For the text-containing cell, return its midpoint in (x, y) coordinate format. 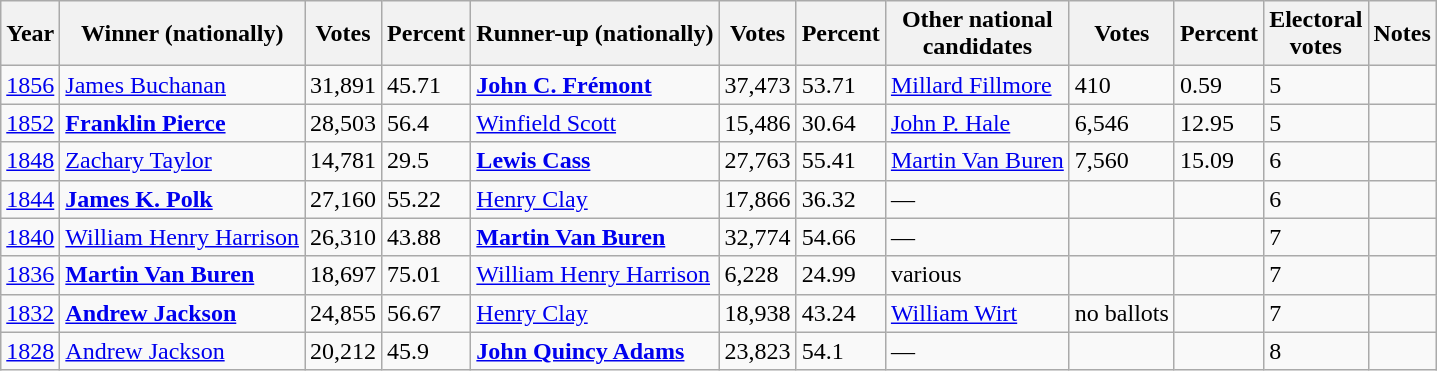
15,486 (758, 123)
various (977, 275)
31,891 (344, 85)
12.95 (1218, 123)
410 (1122, 85)
55.22 (426, 199)
27,160 (344, 199)
1836 (30, 275)
0.59 (1218, 85)
John C. Frémont (595, 85)
William Wirt (977, 313)
1828 (30, 351)
6,228 (758, 275)
Winfield Scott (595, 123)
John P. Hale (977, 123)
56.67 (426, 313)
6,546 (1122, 123)
7,560 (1122, 161)
Winner (nationally) (182, 34)
Other nationalcandidates (977, 34)
14,781 (344, 161)
no ballots (1122, 313)
James Buchanan (182, 85)
1848 (30, 161)
45.71 (426, 85)
John Quincy Adams (595, 351)
Zachary Taylor (182, 161)
Lewis Cass (595, 161)
32,774 (758, 237)
1840 (30, 237)
1856 (30, 85)
37,473 (758, 85)
1832 (30, 313)
15.09 (1218, 161)
43.88 (426, 237)
1844 (30, 199)
45.9 (426, 351)
Runner-up (nationally) (595, 34)
Millard Fillmore (977, 85)
30.64 (840, 123)
24.99 (840, 275)
Notes (1402, 34)
17,866 (758, 199)
43.24 (840, 313)
54.1 (840, 351)
28,503 (344, 123)
18,697 (344, 275)
James K. Polk (182, 199)
8 (1316, 351)
Year (30, 34)
18,938 (758, 313)
Electoralvotes (1316, 34)
24,855 (344, 313)
23,823 (758, 351)
56.4 (426, 123)
75.01 (426, 275)
36.32 (840, 199)
53.71 (840, 85)
26,310 (344, 237)
20,212 (344, 351)
27,763 (758, 161)
29.5 (426, 161)
1852 (30, 123)
55.41 (840, 161)
54.66 (840, 237)
Franklin Pierce (182, 123)
